Return (X, Y) of the center of cell containing provided text 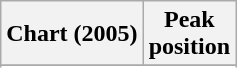
Chart (2005) (72, 34)
Peakposition (189, 34)
